Scan for the cell matching the given text and deliver its [x, y] coordinate at center. 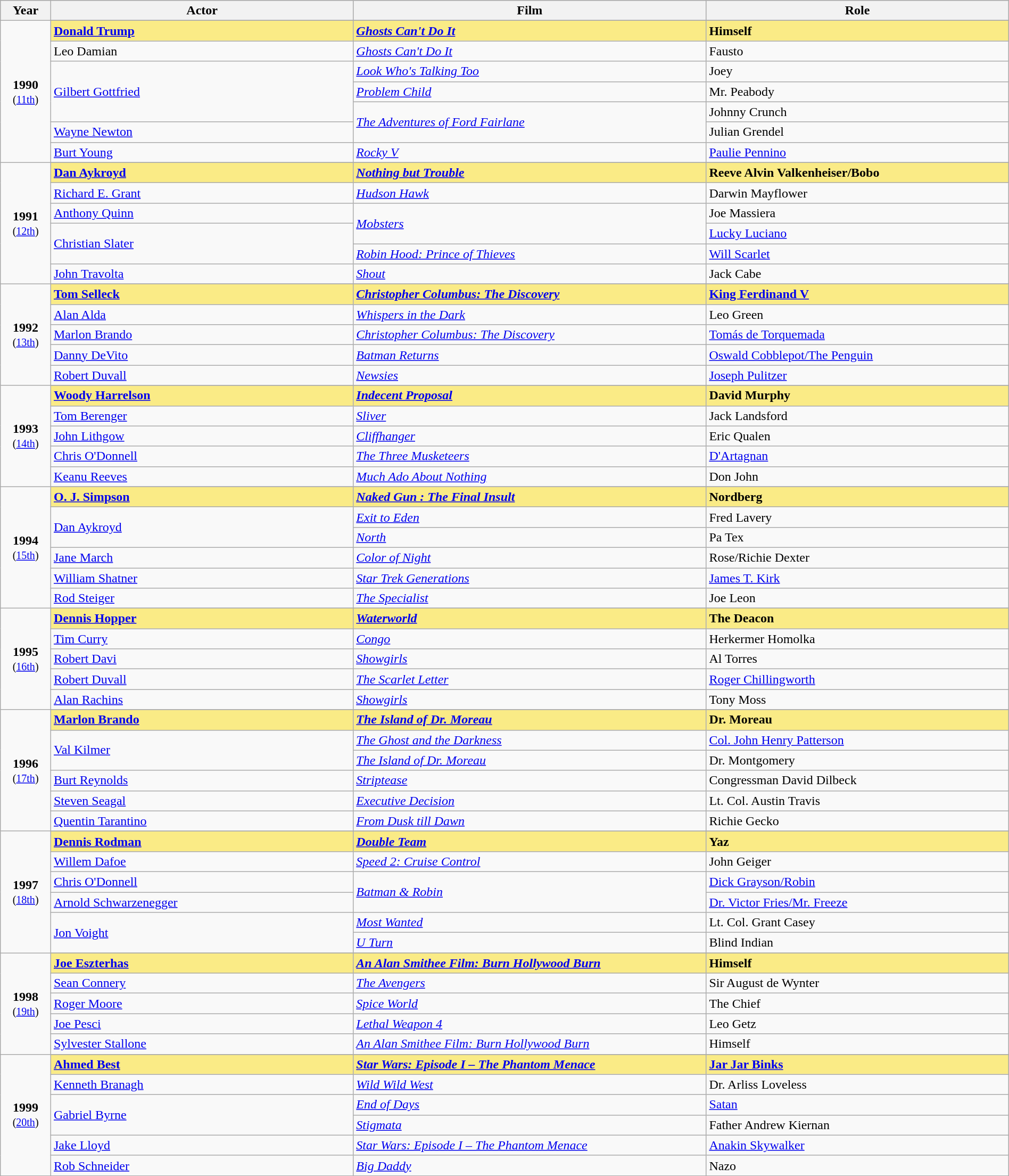
Ahmed Best [202, 1064]
Mobsters [530, 223]
Tom Selleck [202, 294]
Look Who's Talking Too [530, 71]
Danny DeVito [202, 355]
Johnny Crunch [857, 112]
The Chief [857, 1004]
Jar Jar Binks [857, 1064]
Waterworld [530, 619]
Wayne Newton [202, 132]
Lucky Luciano [857, 233]
Tom Berenger [202, 416]
Batman Returns [530, 355]
Jon Voight [202, 933]
Nazo [857, 1165]
Sean Connery [202, 983]
Executive Decision [530, 801]
Leo Damian [202, 51]
William Shatner [202, 578]
Dennis Rodman [202, 841]
Leo Getz [857, 1024]
Jack Cabe [857, 274]
Don John [857, 476]
Richie Gecko [857, 821]
Herkermer Homolka [857, 639]
Lethal Weapon 4 [530, 1024]
O. J. Simpson [202, 497]
Joe Pesci [202, 1024]
Father Andrew Kiernan [857, 1125]
1998(19th) [26, 1004]
Al Torres [857, 659]
Roger Chillingworth [857, 679]
Big Daddy [530, 1165]
David Murphy [857, 396]
Keanu Reeves [202, 476]
Double Team [530, 841]
1992(13th) [26, 335]
Joey [857, 71]
Jack Landsford [857, 416]
Donald Trump [202, 31]
1994(15th) [26, 547]
John Travolta [202, 274]
Batman & Robin [530, 892]
Kenneth Branagh [202, 1084]
Burt Reynolds [202, 780]
Year [26, 11]
Speed 2: Cruise Control [530, 861]
Lt. Col. Austin Travis [857, 801]
Lt. Col. Grant Casey [857, 923]
Robin Hood: Prince of Thieves [530, 254]
Much Ado About Nothing [530, 476]
John Geiger [857, 861]
Tim Curry [202, 639]
Yaz [857, 841]
Roger Moore [202, 1004]
The Avengers [530, 983]
Alan Alda [202, 315]
Blind Indian [857, 943]
The Specialist [530, 598]
Naked Gun : The Final Insult [530, 497]
Color of Night [530, 557]
Nothing but Trouble [530, 172]
Fred Lavery [857, 517]
Rob Schneider [202, 1165]
Fausto [857, 51]
U Turn [530, 943]
Most Wanted [530, 923]
Reeve Alvin Valkenheiser/Bobo [857, 172]
Shout [530, 274]
Julian Grendel [857, 132]
Eric Qualen [857, 436]
Willem Dafoe [202, 861]
The Ghost and the Darkness [530, 740]
The Deacon [857, 619]
Cliffhanger [530, 436]
Tomás de Torquemada [857, 335]
Dr. Moreau [857, 720]
Joe Leon [857, 598]
Sir August de Wynter [857, 983]
Satan [857, 1105]
The Scarlet Letter [530, 679]
Burt Young [202, 152]
End of Days [530, 1105]
Dr. Montgomery [857, 760]
From Dusk till Dawn [530, 821]
Richard E. Grant [202, 193]
Val Kilmer [202, 750]
Striptease [530, 780]
North [530, 537]
Newsies [530, 375]
1990(11th) [26, 92]
1999(20th) [26, 1115]
Stigmata [530, 1125]
Film [530, 11]
Congo [530, 639]
Problem Child [530, 92]
John Lithgow [202, 436]
Dick Grayson/Robin [857, 882]
Dennis Hopper [202, 619]
Joseph Pulitzer [857, 375]
The Three Musketeers [530, 456]
Oswald Cobblepot/The Penguin [857, 355]
King Ferdinand V [857, 294]
Gilbert Gottfried [202, 92]
D'Artagnan [857, 456]
Rod Steiger [202, 598]
Actor [202, 11]
Sylvester Stallone [202, 1044]
Nordberg [857, 497]
Dr. Arliss Loveless [857, 1084]
Role [857, 11]
1997(18th) [26, 892]
Jane March [202, 557]
Pa Tex [857, 537]
Wild Wild West [530, 1084]
Anakin Skywalker [857, 1145]
Joe Eszterhas [202, 963]
Star Trek Generations [530, 578]
Dr. Victor Fries/Mr. Freeze [857, 902]
Gabriel Byrne [202, 1115]
Will Scarlet [857, 254]
Anthony Quinn [202, 213]
Hudson Hawk [530, 193]
Jake Lloyd [202, 1145]
Christian Slater [202, 243]
Sliver [530, 416]
Rose/Richie Dexter [857, 557]
Arnold Schwarzenegger [202, 902]
The Adventures of Ford Fairlane [530, 122]
Darwin Mayflower [857, 193]
Tony Moss [857, 700]
Leo Green [857, 315]
Mr. Peabody [857, 92]
Indecent Proposal [530, 396]
1993(14th) [26, 436]
1995(16th) [26, 659]
Exit to Eden [530, 517]
Congressman David Dilbeck [857, 780]
Robert Davi [202, 659]
Spice World [530, 1004]
James T. Kirk [857, 578]
Paulie Pennino [857, 152]
Steven Seagal [202, 801]
Joe Massiera [857, 213]
Alan Rachins [202, 700]
Whispers in the Dark [530, 315]
1991(12th) [26, 223]
Rocky V [530, 152]
1996(17th) [26, 770]
Woody Harrelson [202, 396]
Quentin Tarantino [202, 821]
Col. John Henry Patterson [857, 740]
